For the text-containing cell, return its midpoint in [X, Y] coordinate format. 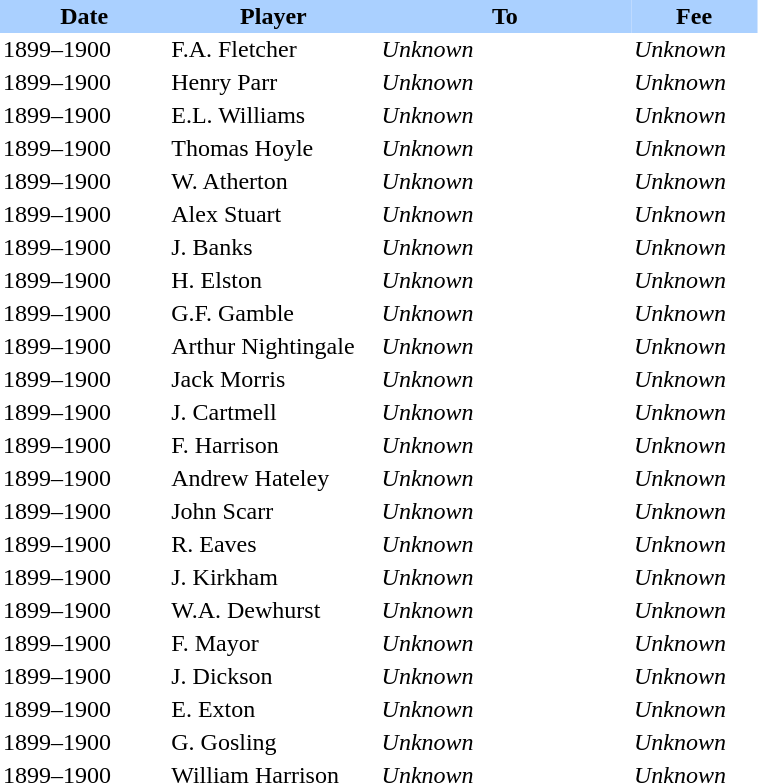
W.A. Dewhurst [273, 610]
Fee [694, 16]
Jack Morris [273, 380]
G.F. Gamble [273, 314]
Player [273, 16]
Arthur Nightingale [273, 346]
E. Exton [273, 710]
To [505, 16]
G. Gosling [273, 742]
F. Mayor [273, 644]
Date [84, 16]
J. Dickson [273, 676]
E.L. Williams [273, 116]
W. Atherton [273, 182]
Thomas Hoyle [273, 148]
Henry Parr [273, 82]
F. Harrison [273, 446]
J. Banks [273, 248]
F.A. Fletcher [273, 50]
J. Cartmell [273, 412]
John Scarr [273, 512]
R. Eaves [273, 544]
Andrew Hateley [273, 478]
J. Kirkham [273, 578]
H. Elston [273, 280]
Alex Stuart [273, 214]
